From the cell containing the given text, extract its center point as (X, Y) coordinate. 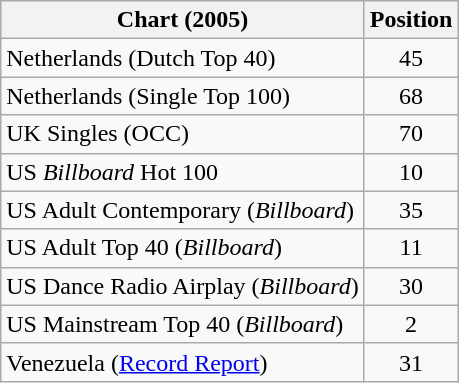
UK Singles (OCC) (182, 134)
30 (411, 286)
11 (411, 248)
Netherlands (Single Top 100) (182, 96)
US Mainstream Top 40 (Billboard) (182, 324)
Chart (2005) (182, 20)
US Billboard Hot 100 (182, 172)
2 (411, 324)
31 (411, 362)
68 (411, 96)
Position (411, 20)
Netherlands (Dutch Top 40) (182, 58)
Venezuela (Record Report) (182, 362)
US Adult Contemporary (Billboard) (182, 210)
10 (411, 172)
35 (411, 210)
45 (411, 58)
US Adult Top 40 (Billboard) (182, 248)
70 (411, 134)
US Dance Radio Airplay (Billboard) (182, 286)
